Output the [x, y] coordinate of the center of the cell containing the given text.  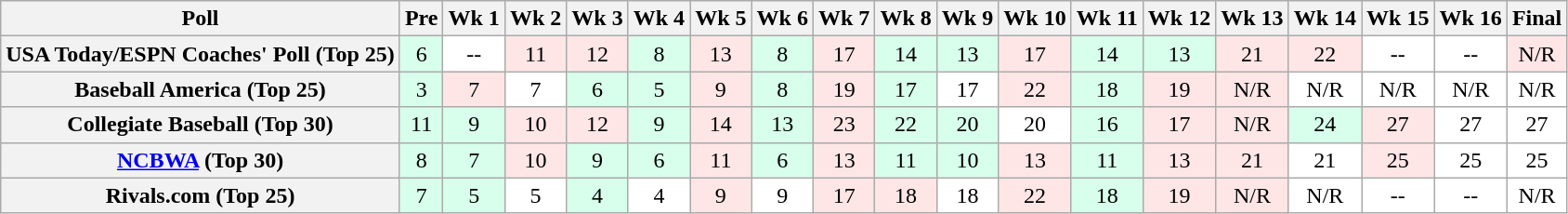
Wk 1 [474, 19]
Collegiate Baseball (Top 30) [201, 125]
Poll [201, 19]
Pre [422, 19]
NCBWA (Top 30) [201, 160]
Wk 11 [1107, 19]
3 [422, 89]
23 [843, 125]
Wk 8 [906, 19]
Baseball America (Top 25) [201, 89]
USA Today/ESPN Coaches' Poll (Top 25) [201, 54]
Wk 3 [597, 19]
Final [1536, 19]
Rivals.com (Top 25) [201, 195]
Wk 12 [1179, 19]
Wk 16 [1470, 19]
Wk 2 [535, 19]
Wk 9 [967, 19]
Wk 4 [659, 19]
Wk 15 [1398, 19]
Wk 13 [1252, 19]
Wk 5 [721, 19]
Wk 6 [782, 19]
Wk 14 [1325, 19]
Wk 7 [843, 19]
24 [1325, 125]
16 [1107, 125]
Wk 10 [1035, 19]
